Scan for the cell matching the given text and deliver its (x, y) coordinate at center. 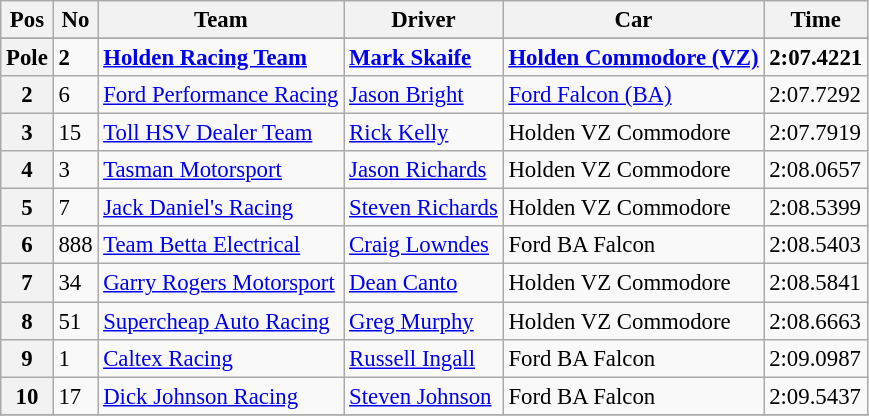
Team (221, 20)
Caltex Racing (221, 358)
Tasman Motorsport (221, 170)
5 (27, 208)
2:08.5399 (816, 208)
2:08.0657 (816, 170)
Holden Racing Team (221, 58)
Ford Falcon (BA) (634, 95)
Steven Johnson (424, 396)
Dick Johnson Racing (221, 396)
Jack Daniel's Racing (221, 208)
1 (76, 358)
Supercheap Auto Racing (221, 321)
Car (634, 20)
Steven Richards (424, 208)
2:09.0987 (816, 358)
Greg Murphy (424, 321)
2:07.7919 (816, 133)
Time (816, 20)
51 (76, 321)
Mark Skaife (424, 58)
4 (27, 170)
2:08.5403 (816, 245)
Garry Rogers Motorsport (221, 283)
Ford Performance Racing (221, 95)
Jason Richards (424, 170)
Dean Canto (424, 283)
2:08.6663 (816, 321)
Rick Kelly (424, 133)
Team Betta Electrical (221, 245)
Toll HSV Dealer Team (221, 133)
2:07.7292 (816, 95)
Driver (424, 20)
9 (27, 358)
17 (76, 396)
34 (76, 283)
10 (27, 396)
Pole (27, 58)
8 (27, 321)
888 (76, 245)
Craig Lowndes (424, 245)
Russell Ingall (424, 358)
15 (76, 133)
Jason Bright (424, 95)
2:08.5841 (816, 283)
Pos (27, 20)
Holden Commodore (VZ) (634, 58)
2:09.5437 (816, 396)
No (76, 20)
2:07.4221 (816, 58)
